Pinpoint the cell where the given text exists, returning its [X, Y] midpoint coordinate. 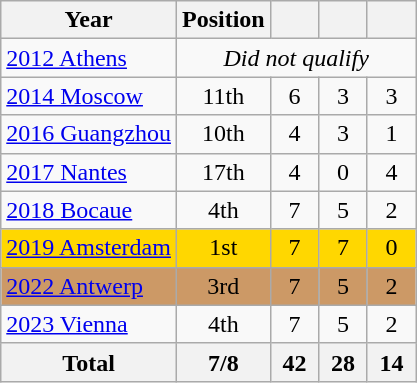
Did not qualify [296, 58]
2012 Athens [89, 58]
2022 Antwerp [89, 286]
Year [89, 20]
2019 Amsterdam [89, 248]
10th [223, 134]
2016 Guangzhou [89, 134]
1 [392, 134]
3rd [223, 286]
1st [223, 248]
6 [294, 96]
11th [223, 96]
42 [294, 362]
2023 Vienna [89, 324]
17th [223, 172]
Position [223, 20]
Total [89, 362]
2017 Nantes [89, 172]
28 [344, 362]
14 [392, 362]
2014 Moscow [89, 96]
7/8 [223, 362]
2018 Bocaue [89, 210]
